Determine the [x, y] coordinate at the center of the cell enclosing the given text.  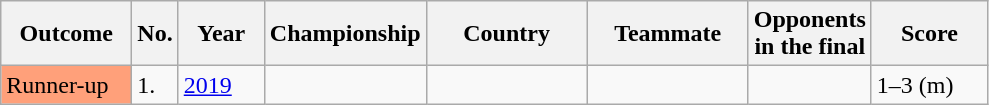
Outcome [66, 34]
Opponents in the final [810, 34]
Runner-up [66, 85]
2019 [221, 85]
1. [155, 85]
Teammate [668, 34]
No. [155, 34]
1–3 (m) [929, 85]
Score [929, 34]
Championship [345, 34]
Year [221, 34]
Country [506, 34]
